Determine the [x, y] coordinate at the center of the cell enclosing the given text.  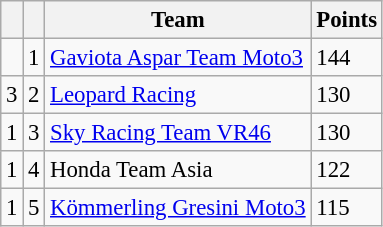
4 [34, 170]
115 [346, 208]
Gaviota Aspar Team Moto3 [178, 58]
144 [346, 58]
Sky Racing Team VR46 [178, 133]
Team [178, 20]
Leopard Racing [178, 95]
Honda Team Asia [178, 170]
5 [34, 208]
Kömmerling Gresini Moto3 [178, 208]
2 [34, 95]
122 [346, 170]
Points [346, 20]
